Extract the [x, y] coordinate from the center of the cell holding the provided text.  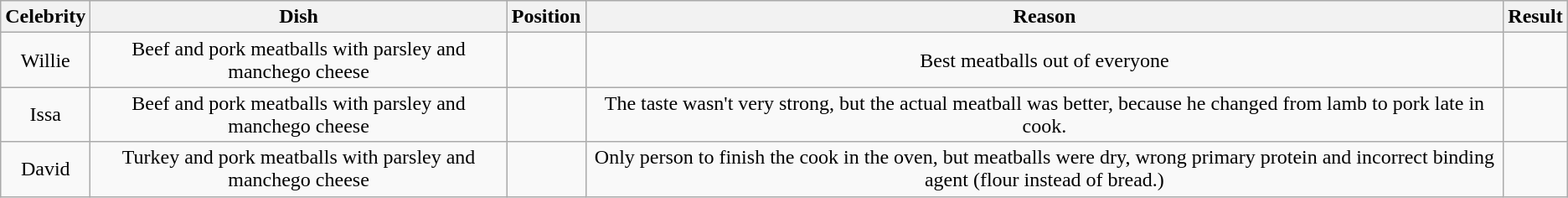
David [45, 169]
Celebrity [45, 17]
Dish [298, 17]
Turkey and pork meatballs with parsley and manchego cheese [298, 169]
Willie [45, 60]
Issa [45, 114]
Only person to finish the cook in the oven, but meatballs were dry, wrong primary protein and incorrect binding agent (flour instead of bread.) [1044, 169]
Result [1535, 17]
Reason [1044, 17]
Position [546, 17]
The taste wasn't very strong, but the actual meatball was better, because he changed from lamb to pork late in cook. [1044, 114]
Best meatballs out of everyone [1044, 60]
